Locate the cell with the specified text and output its (x, y) center coordinate. 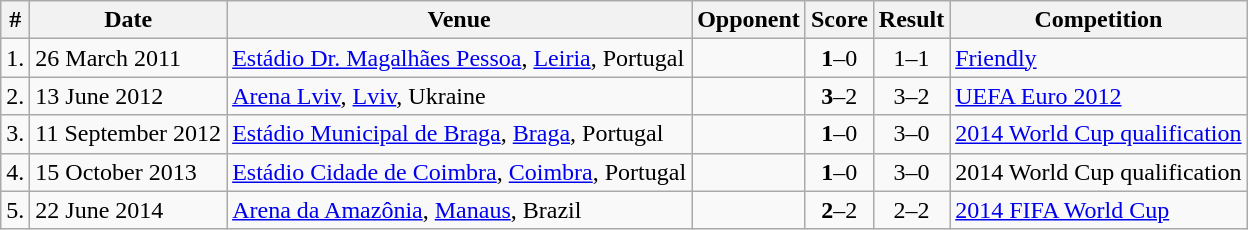
2014 FIFA World Cup (1098, 210)
11 September 2012 (128, 134)
UEFA Euro 2012 (1098, 96)
22 June 2014 (128, 210)
1. (16, 58)
Competition (1098, 20)
15 October 2013 (128, 172)
1–1 (911, 58)
4. (16, 172)
Estádio Cidade de Coimbra, Coimbra, Portugal (460, 172)
3. (16, 134)
Friendly (1098, 58)
# (16, 20)
Estádio Dr. Magalhães Pessoa, Leiria, Portugal (460, 58)
13 June 2012 (128, 96)
5. (16, 210)
26 March 2011 (128, 58)
Date (128, 20)
Estádio Municipal de Braga, Braga, Portugal (460, 134)
Score (839, 20)
Opponent (749, 20)
Arena da Amazônia, Manaus, Brazil (460, 210)
Venue (460, 20)
Arena Lviv, Lviv, Ukraine (460, 96)
Result (911, 20)
2. (16, 96)
